Locate the cell with the specified text and output its [X, Y] center coordinate. 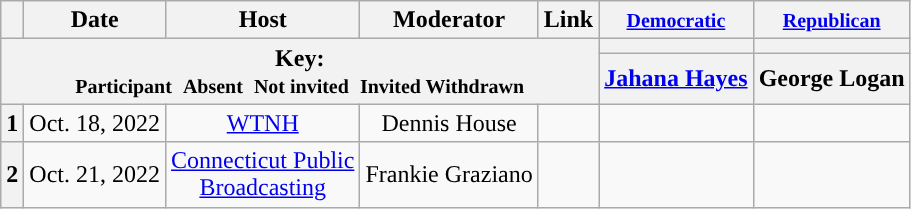
Democratic [676, 20]
Connecticut PublicBroadcasting [263, 174]
2 [12, 174]
1 [12, 123]
George Logan [832, 78]
Jahana Hayes [676, 78]
Republican [832, 20]
Key: Participant Absent Not invited Invited Withdrawn [300, 72]
Oct. 21, 2022 [95, 174]
WTNH [263, 123]
Frankie Graziano [449, 174]
Oct. 18, 2022 [95, 123]
Host [263, 20]
Date [95, 20]
Link [568, 20]
Moderator [449, 20]
Dennis House [449, 123]
